Output the (X, Y) coordinate of the center of the cell containing the given text.  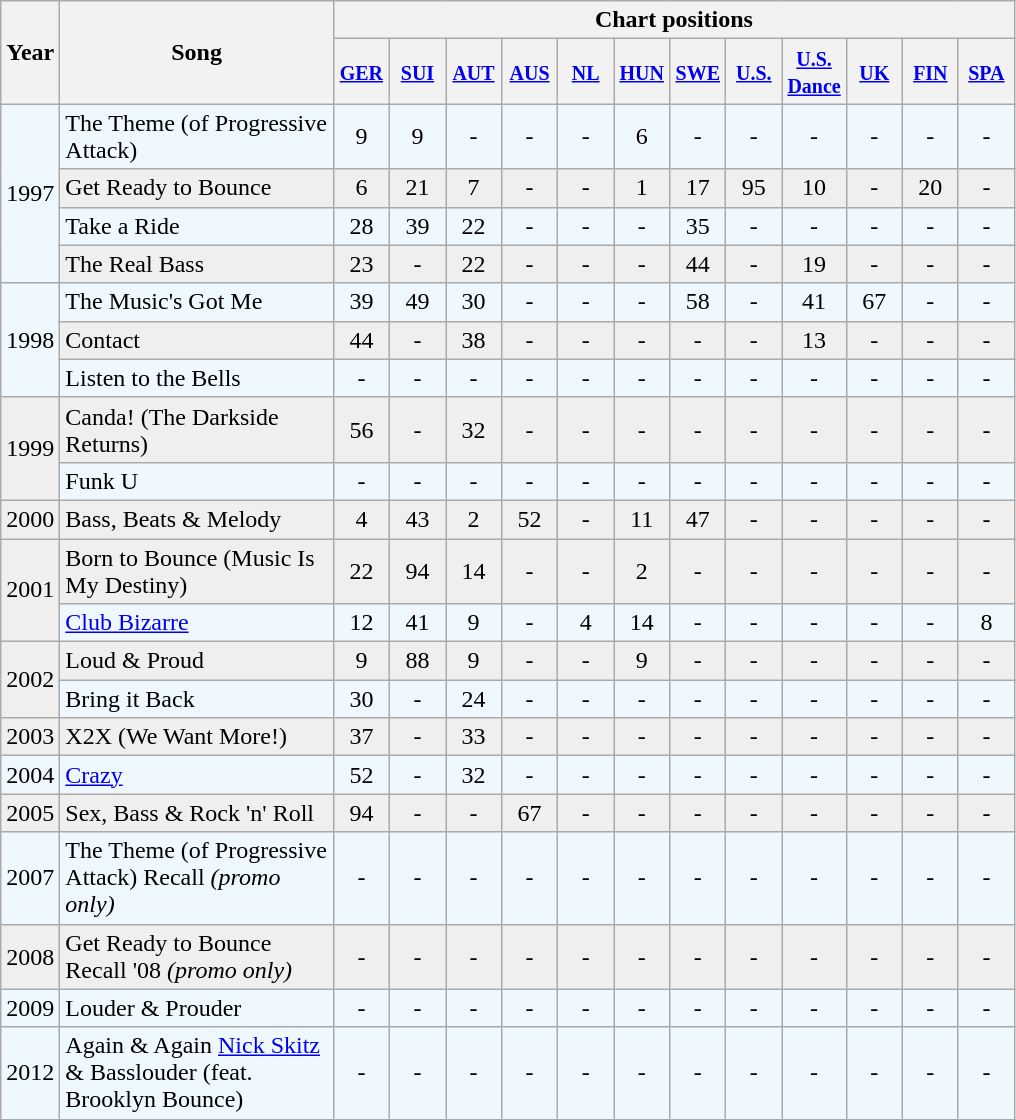
Club Bizarre (197, 623)
The Music's Got Me (197, 302)
NL (586, 72)
47 (698, 519)
12 (361, 623)
1998 (30, 340)
19 (814, 264)
The Theme (of Progressive Attack) Recall (promo only) (197, 878)
Year (30, 52)
20 (930, 188)
Louder & Prouder (197, 1008)
8 (986, 623)
2000 (30, 519)
SPA (986, 72)
13 (814, 340)
2008 (30, 956)
Listen to the Bells (197, 378)
33 (474, 737)
49 (417, 302)
23 (361, 264)
Loud & Proud (197, 661)
U.S. (754, 72)
1 (642, 188)
58 (698, 302)
7 (474, 188)
SUI (417, 72)
2012 (30, 1073)
38 (474, 340)
2003 (30, 737)
AUS (530, 72)
1999 (30, 448)
2005 (30, 813)
2001 (30, 590)
88 (417, 661)
10 (814, 188)
Take a Ride (197, 226)
GER (361, 72)
Song (197, 52)
Born to Bounce (Music Is My Destiny) (197, 570)
Sex, Bass & Rock 'n' Roll (197, 813)
SWE (698, 72)
Crazy (197, 775)
Get Ready to Bounce Recall '08 (promo only) (197, 956)
2007 (30, 878)
43 (417, 519)
Again & Again Nick Skitz & Basslouder (feat. Brooklyn Bounce) (197, 1073)
56 (361, 430)
Funk U (197, 481)
UK (874, 72)
37 (361, 737)
Contact (197, 340)
Bring it Back (197, 699)
28 (361, 226)
11 (642, 519)
95 (754, 188)
2004 (30, 775)
24 (474, 699)
X2X (We Want More!) (197, 737)
Bass, Beats & Melody (197, 519)
2002 (30, 680)
Chart positions (674, 20)
U.S. Dance (814, 72)
AUT (474, 72)
21 (417, 188)
The Theme (of Progressive Attack) (197, 136)
FIN (930, 72)
The Real Bass (197, 264)
HUN (642, 72)
1997 (30, 194)
2009 (30, 1008)
Canda! (The Darkside Returns) (197, 430)
17 (698, 188)
Get Ready to Bounce (197, 188)
35 (698, 226)
